Output the [x, y] coordinate of the center of the cell containing the given text.  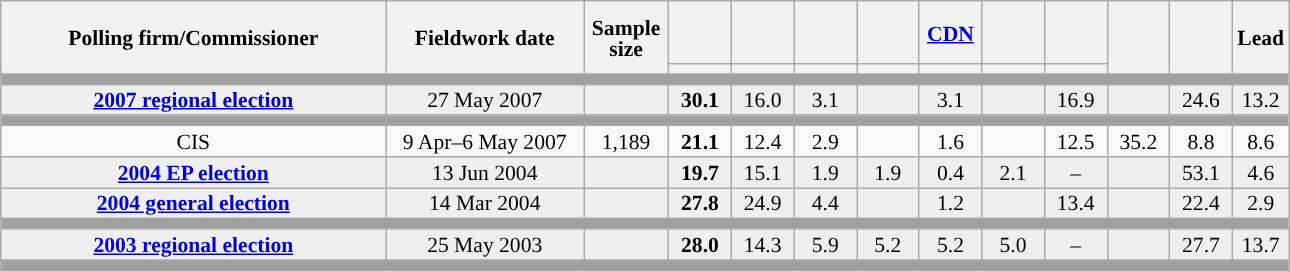
Polling firm/Commissioner [194, 38]
24.9 [762, 204]
2007 regional election [194, 100]
1.2 [950, 204]
2004 EP election [194, 172]
2004 general election [194, 204]
9 Apr–6 May 2007 [485, 142]
24.6 [1202, 100]
12.4 [762, 142]
27.8 [700, 204]
30.1 [700, 100]
22.4 [1202, 204]
1,189 [626, 142]
14.3 [762, 244]
2.1 [1014, 172]
2003 regional election [194, 244]
Lead [1260, 38]
13 Jun 2004 [485, 172]
4.4 [826, 204]
13.2 [1260, 100]
5.9 [826, 244]
53.1 [1202, 172]
Sample size [626, 38]
1.6 [950, 142]
27 May 2007 [485, 100]
35.2 [1138, 142]
CDN [950, 32]
8.8 [1202, 142]
13.4 [1076, 204]
5.0 [1014, 244]
8.6 [1260, 142]
4.6 [1260, 172]
12.5 [1076, 142]
27.7 [1202, 244]
28.0 [700, 244]
13.7 [1260, 244]
16.9 [1076, 100]
15.1 [762, 172]
14 Mar 2004 [485, 204]
19.7 [700, 172]
16.0 [762, 100]
CIS [194, 142]
25 May 2003 [485, 244]
0.4 [950, 172]
21.1 [700, 142]
Fieldwork date [485, 38]
